Search for the cell housing the specified text and yield its [x, y] center coordinate. 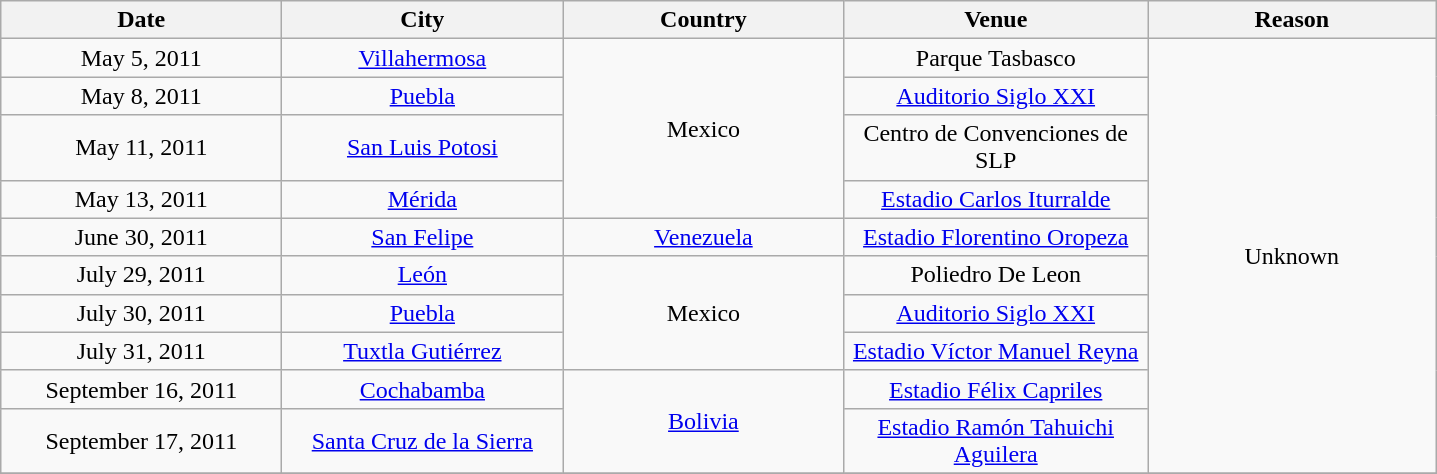
Santa Cruz de la Sierra [422, 440]
Tuxtla Gutiérrez [422, 351]
Bolivia [704, 422]
City [422, 20]
León [422, 275]
Estadio Víctor Manuel Reyna [996, 351]
September 16, 2011 [142, 389]
May 13, 2011 [142, 199]
Estadio Florentino Oropeza [996, 237]
Estadio Carlos Iturralde [996, 199]
July 29, 2011 [142, 275]
July 31, 2011 [142, 351]
Date [142, 20]
Poliedro De Leon [996, 275]
Venezuela [704, 237]
Estadio Félix Capriles [996, 389]
Centro de Convenciones de SLP [996, 148]
May 5, 2011 [142, 58]
Country [704, 20]
Unknown [1292, 256]
Reason [1292, 20]
Estadio Ramón Tahuichi Aguilera [996, 440]
September 17, 2011 [142, 440]
July 30, 2011 [142, 313]
Parque Tasbasco [996, 58]
May 11, 2011 [142, 148]
San Luis Potosi [422, 148]
Cochabamba [422, 389]
Villahermosa [422, 58]
May 8, 2011 [142, 96]
June 30, 2011 [142, 237]
Mérida [422, 199]
San Felipe [422, 237]
Venue [996, 20]
